Return [X, Y] of the center of cell containing provided text 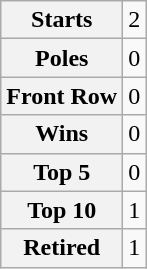
Retired [62, 248]
Poles [62, 58]
Top 5 [62, 172]
Wins [62, 134]
2 [134, 20]
Top 10 [62, 210]
Starts [62, 20]
Front Row [62, 96]
